Provide the (X, Y) coordinate of the cell's center where the given text is located.  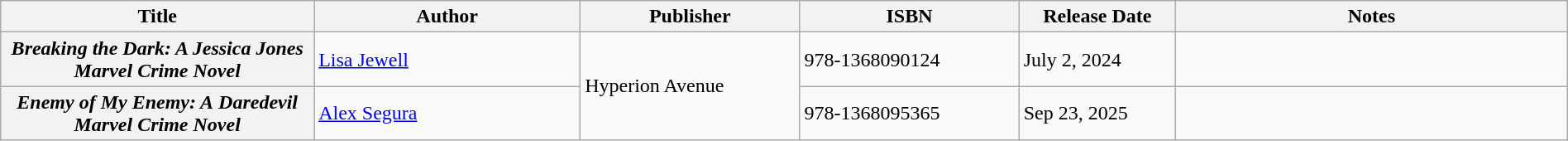
Alex Segura (447, 113)
Sep 23, 2025 (1097, 113)
July 2, 2024 (1097, 60)
Hyperion Avenue (690, 86)
Notes (1372, 17)
Lisa Jewell (447, 60)
Breaking the Dark: A Jessica Jones Marvel Crime Novel (157, 60)
Enemy of My Enemy: A Daredevil Marvel Crime Novel (157, 113)
ISBN (910, 17)
Publisher (690, 17)
Release Date (1097, 17)
Title (157, 17)
Author (447, 17)
978-1368090124 (910, 60)
978-1368095365 (910, 113)
